From the cell containing the given text, extract its center point as [x, y] coordinate. 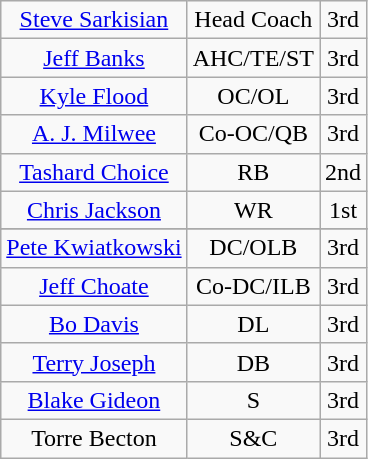
Terry Joseph [94, 362]
Torre Becton [94, 438]
OC/OL [253, 96]
Steve Sarkisian [94, 20]
Co-OC/QB [253, 134]
Chris Jackson [94, 210]
A. J. Milwee [94, 134]
DL [253, 324]
Tashard Choice [94, 172]
1st [344, 210]
Blake Gideon [94, 400]
S [253, 400]
RB [253, 172]
WR [253, 210]
DC/OLB [253, 248]
Jeff Choate [94, 286]
Kyle Flood [94, 96]
Jeff Banks [94, 58]
Co-DC/ILB [253, 286]
DB [253, 362]
Head Coach [253, 20]
S&C [253, 438]
2nd [344, 172]
Pete Kwiatkowski [94, 248]
Bo Davis [94, 324]
AHC/TE/ST [253, 58]
